Return the [x, y] coordinate for the center point of the cell that contains the specified text.  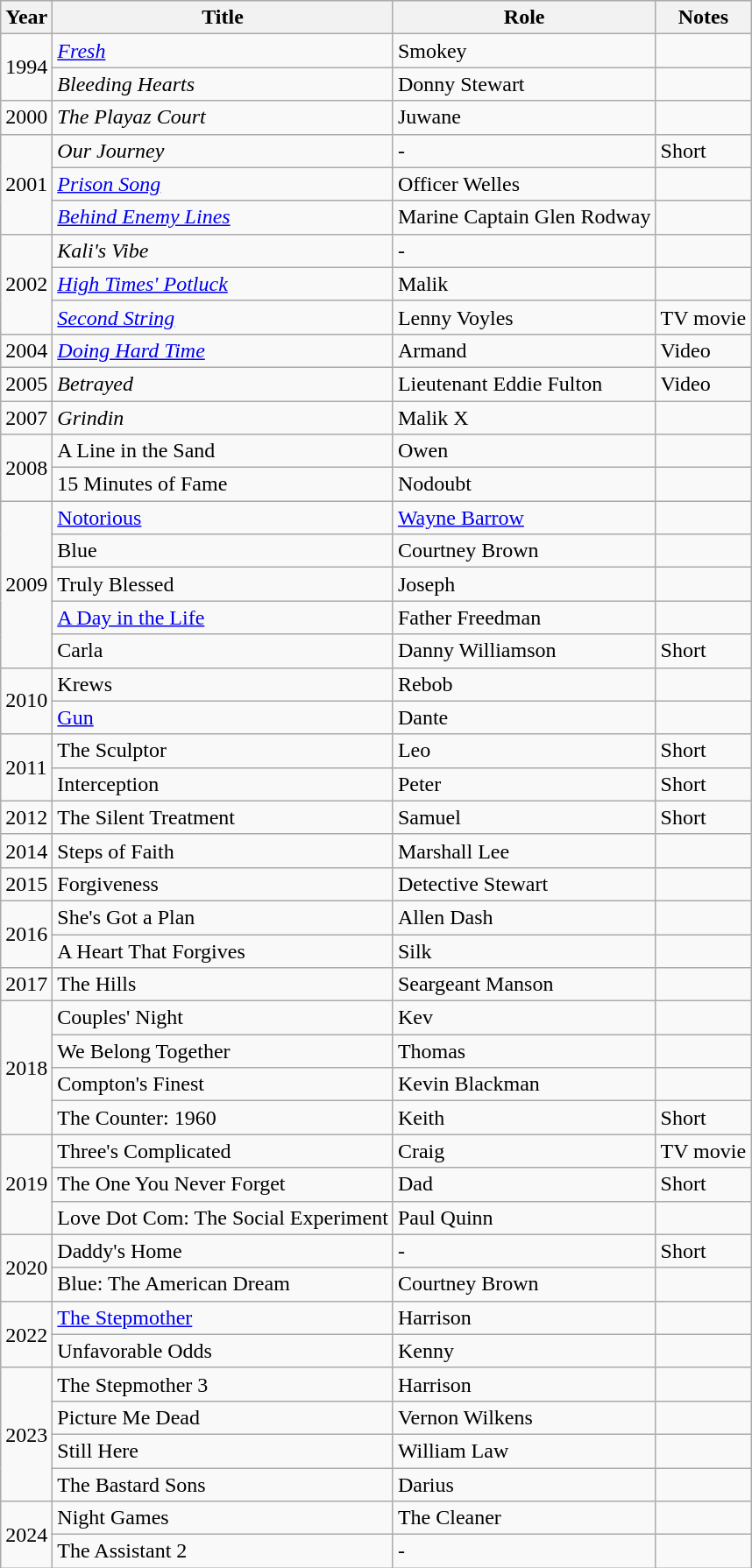
Marshall Lee [524, 851]
Wayne Barrow [524, 518]
Allen Dash [524, 917]
2009 [26, 584]
2004 [26, 350]
Steps of Faith [223, 851]
Juwane [524, 117]
Interception [223, 784]
2017 [26, 985]
Joseph [524, 584]
Darius [524, 1485]
Fresh [223, 51]
2024 [26, 1535]
Betrayed [223, 384]
Seargeant Manson [524, 985]
Our Journey [223, 151]
Three's Complicated [223, 1151]
2014 [26, 851]
1994 [26, 67]
Picture Me Dead [223, 1417]
Carla [223, 651]
She's Got a Plan [223, 917]
High Times' Potluck [223, 284]
A Day in the Life [223, 618]
Donny Stewart [524, 84]
2012 [26, 817]
Prison Song [223, 184]
Smokey [524, 51]
Still Here [223, 1451]
2001 [26, 184]
Kevin Blackman [524, 1084]
Father Freedman [524, 618]
Leo [524, 751]
Notes [703, 18]
2023 [26, 1434]
Samuel [524, 817]
Keith [524, 1118]
Role [524, 18]
2000 [26, 117]
Bleeding Hearts [223, 84]
A Line in the Sand [223, 451]
Second String [223, 317]
Night Games [223, 1518]
2020 [26, 1268]
Krews [223, 684]
Rebob [524, 684]
Forgiveness [223, 884]
Silk [524, 950]
2008 [26, 468]
Danny Williamson [524, 651]
2022 [26, 1334]
William Law [524, 1451]
The Counter: 1960 [223, 1118]
Paul Quinn [524, 1218]
Year [26, 18]
A Heart That Forgives [223, 950]
2016 [26, 934]
The One You Never Forget [223, 1184]
The Stepmother [223, 1317]
2011 [26, 767]
The Sculptor [223, 751]
2015 [26, 884]
Daddy's Home [223, 1251]
Vernon Wilkens [524, 1417]
Kev [524, 1018]
2010 [26, 701]
Doing Hard Time [223, 350]
Couples' Night [223, 1018]
2005 [26, 384]
Malik X [524, 418]
The Playaz Court [223, 117]
Nodoubt [524, 484]
Owen [524, 451]
Grindin [223, 418]
Truly Blessed [223, 584]
Notorious [223, 518]
Dante [524, 717]
Marine Captain Glen Rodway [524, 217]
The Hills [223, 985]
Detective Stewart [524, 884]
15 Minutes of Fame [223, 484]
Thomas [524, 1051]
Unfavorable Odds [223, 1351]
The Assistant 2 [223, 1551]
Love Dot Com: The Social Experiment [223, 1218]
Blue [223, 551]
Kali's Vibe [223, 251]
Behind Enemy Lines [223, 217]
Officer Welles [524, 184]
Blue: The American Dream [223, 1284]
Malik [524, 284]
Compton's Finest [223, 1084]
Title [223, 18]
The Silent Treatment [223, 817]
Armand [524, 350]
Craig [524, 1151]
We Belong Together [223, 1051]
Dad [524, 1184]
2019 [26, 1184]
Kenny [524, 1351]
Lenny Voyles [524, 317]
2018 [26, 1068]
2007 [26, 418]
2002 [26, 284]
Peter [524, 784]
Lieutenant Eddie Fulton [524, 384]
The Stepmother 3 [223, 1384]
The Cleaner [524, 1518]
Gun [223, 717]
The Bastard Sons [223, 1485]
